Provide the [X, Y] coordinate of the cell's center where the given text is located.  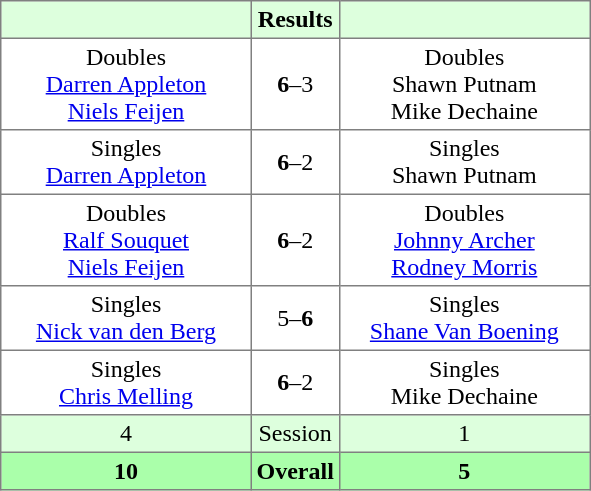
DoublesDarren AppletonNiels Feijen [126, 84]
Overall [295, 471]
SinglesMike Dechaine [464, 382]
1 [464, 434]
SinglesShawn Putnam [464, 162]
4 [126, 434]
DoublesRalf SouquetNiels Feijen [126, 240]
Results [295, 20]
SinglesNick van den Berg [126, 318]
DoublesShawn PutnamMike Dechaine [464, 84]
6–3 [295, 84]
SinglesShane Van Boening [464, 318]
SinglesChris Melling [126, 382]
Session [295, 434]
5–6 [295, 318]
SinglesDarren Appleton [126, 162]
DoublesJohnny ArcherRodney Morris [464, 240]
10 [126, 471]
5 [464, 471]
